Detect which cell encompasses the target text, then output its (x, y) center coordinate. 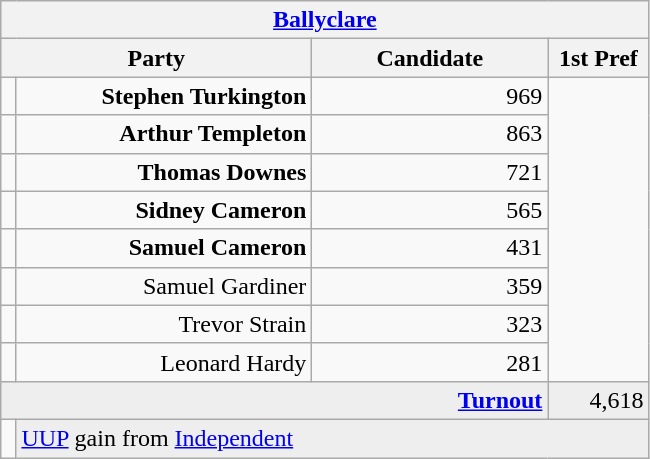
863 (430, 134)
323 (430, 324)
UUP gain from Independent (332, 438)
721 (430, 172)
Stephen Turkington (164, 96)
281 (430, 362)
565 (430, 210)
Samuel Gardiner (164, 286)
Thomas Downes (164, 172)
Samuel Cameron (164, 248)
969 (430, 96)
359 (430, 286)
Arthur Templeton (164, 134)
Turnout (274, 400)
Ballyclare (325, 20)
4,618 (598, 400)
1st Pref (598, 58)
431 (430, 248)
Sidney Cameron (164, 210)
Trevor Strain (164, 324)
Candidate (430, 58)
Leonard Hardy (164, 362)
Party (156, 58)
